Pinpoint the cell where the given text exists, returning its [x, y] midpoint coordinate. 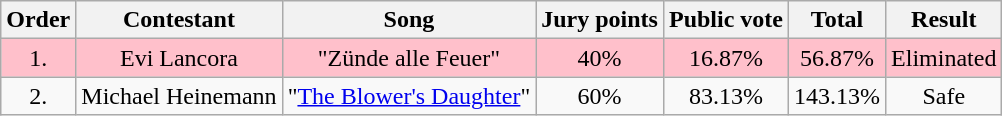
Jury points [600, 20]
143.13% [838, 96]
Contestant [179, 20]
1. [38, 58]
83.13% [726, 96]
Total [838, 20]
Michael Heinemann [179, 96]
Result [944, 20]
16.87% [726, 58]
"The Blower's Daughter" [409, 96]
Eliminated [944, 58]
56.87% [838, 58]
Evi Lancora [179, 58]
40% [600, 58]
Public vote [726, 20]
Song [409, 20]
60% [600, 96]
"Zünde alle Feuer" [409, 58]
Order [38, 20]
Safe [944, 96]
2. [38, 96]
